Locate the cell with the specified text and output its (x, y) center coordinate. 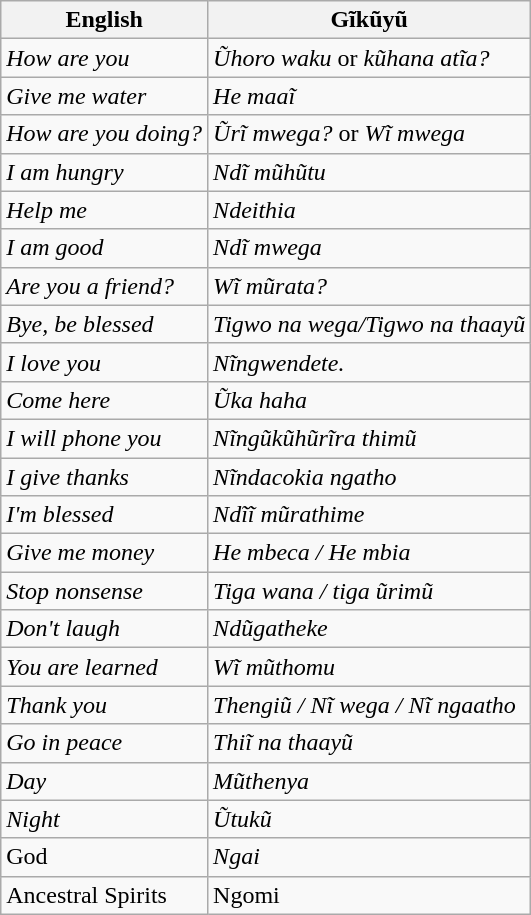
Thiĩ na thaayũ (370, 743)
Ndeithia (370, 210)
Thank you (104, 705)
Thengiũ / Nĩ wega / Nĩ ngaatho (370, 705)
Tigwo na wega/Tigwo na thaayũ (370, 324)
Ngai (370, 857)
Ũhoro waku or kũhana atĩa? (370, 58)
Ũtukũ (370, 819)
Ngomi (370, 895)
Stop nonsense (104, 591)
Help me (104, 210)
I'm blessed (104, 515)
I am good (104, 248)
Tiga wana / tiga ũrimũ (370, 591)
Give me water (104, 96)
Ndĩ mũhũtu (370, 172)
Give me money (104, 553)
Gĩkũyũ (370, 20)
Ancestral Spirits (104, 895)
How are you (104, 58)
Don't laugh (104, 629)
Ũka haha (370, 400)
You are learned (104, 667)
English (104, 20)
Wĩ mũrata? (370, 286)
I love you (104, 362)
Nĩndacokia ngatho (370, 477)
Nĩngũkũhũrĩra thimũ (370, 438)
Come here (104, 400)
Ndĩĩ mũrathime (370, 515)
Ndũgatheke (370, 629)
Bye, be blessed (104, 324)
Go in peace (104, 743)
Night (104, 819)
I give thanks (104, 477)
Ũrĩ mwega? or Wĩ mwega (370, 134)
I am hungry (104, 172)
God (104, 857)
Ndĩ mwega (370, 248)
Are you a friend? (104, 286)
He maaĩ (370, 96)
I will phone you (104, 438)
He mbeca / He mbia (370, 553)
How are you doing? (104, 134)
Mũthenya (370, 781)
Day (104, 781)
Nĩngwendete. (370, 362)
Wĩ mũthomu (370, 667)
